Identify which cell holds the provided text, then report its (X, Y) central coordinate. 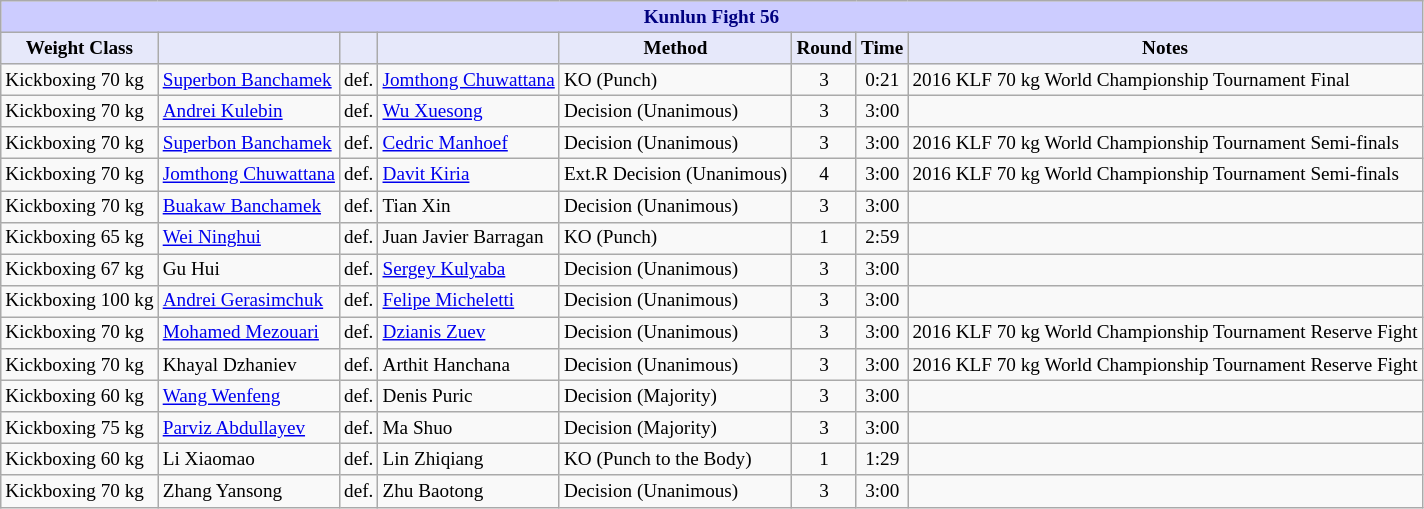
Ma Shuo (468, 428)
0:21 (882, 80)
Kickboxing 67 kg (80, 270)
Mohamed Mezouari (248, 333)
Kunlun Fight 56 (712, 17)
Wei Ninghui (248, 238)
Round (824, 48)
Zhang Yansong (248, 491)
Zhu Baotong (468, 491)
Ext.R Decision (Unanimous) (676, 175)
Buakaw Banchamek (248, 206)
Dzianis Zuev (468, 333)
Kickboxing 75 kg (80, 428)
Time (882, 48)
4 (824, 175)
Kickboxing 65 kg (80, 238)
Notes (1165, 48)
Method (676, 48)
KO (Punch to the Body) (676, 460)
Weight Class (80, 48)
Kickboxing 100 kg (80, 301)
Sergey Kulyaba (468, 270)
Li Xiaomao (248, 460)
Wang Wenfeng (248, 396)
Andrei Gerasimchuk (248, 301)
Parviz Abdullayev (248, 428)
Lin Zhiqiang (468, 460)
Felipe Micheletti (468, 301)
Wu Xuesong (468, 111)
1:29 (882, 460)
Arthit Hanchana (468, 365)
2016 KLF 70 kg World Championship Tournament Final (1165, 80)
Cedric Manhoef (468, 143)
Gu Hui (248, 270)
Juan Javier Barragan (468, 238)
Andrei Kulebin (248, 111)
Davit Kiria (468, 175)
2:59 (882, 238)
Khayal Dzhaniev (248, 365)
Tian Xin (468, 206)
Denis Puric (468, 396)
